Return (X, Y) of the center of cell containing provided text 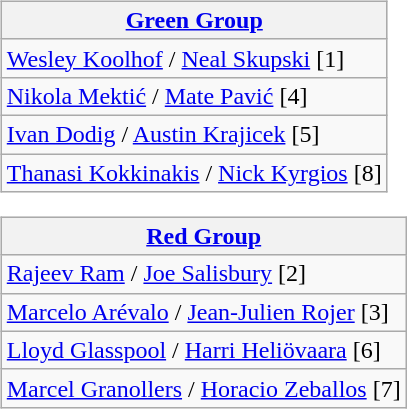
Nikola Mektić / Mate Pavić [4] (194, 96)
Thanasi Kokkinakis / Nick Kyrgios [8] (194, 173)
Marcelo Arévalo / Jean-Julien Rojer [3] (204, 312)
Red Group (204, 236)
Marcel Granollers / Horacio Zeballos [7] (204, 388)
Lloyd Glasspool / Harri Heliövaara [6] (204, 350)
Ivan Dodig / Austin Krajicek [5] (194, 134)
Green Group (194, 20)
Wesley Koolhof / Neal Skupski [1] (194, 58)
Rajeev Ram / Joe Salisbury [2] (204, 274)
